Capture the cell that displays the provided text and extract its [x, y] central coordinate. 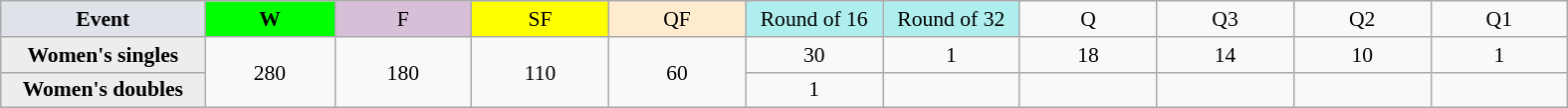
Event [104, 19]
280 [270, 72]
F [403, 19]
Round of 32 [951, 19]
14 [1226, 55]
Q [1088, 19]
Round of 16 [814, 19]
Women's doubles [104, 90]
110 [541, 72]
180 [403, 72]
QF [677, 19]
60 [677, 72]
Q3 [1226, 19]
Q2 [1362, 19]
10 [1362, 55]
18 [1088, 55]
W [270, 19]
SF [541, 19]
Women's singles [104, 55]
Q1 [1499, 19]
30 [814, 55]
